Return [x, y] of the center of cell containing provided text 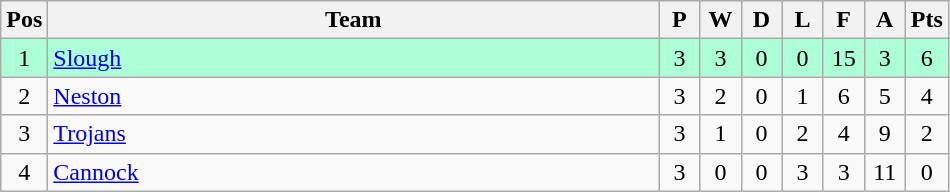
Neston [354, 96]
15 [844, 58]
Slough [354, 58]
Trojans [354, 134]
9 [884, 134]
L [802, 20]
11 [884, 172]
P [680, 20]
Pos [24, 20]
5 [884, 96]
Pts [926, 20]
A [884, 20]
Team [354, 20]
D [762, 20]
W [720, 20]
F [844, 20]
Cannock [354, 172]
